Find where the given text appears and provide that cell's center as (x, y) coordinate. 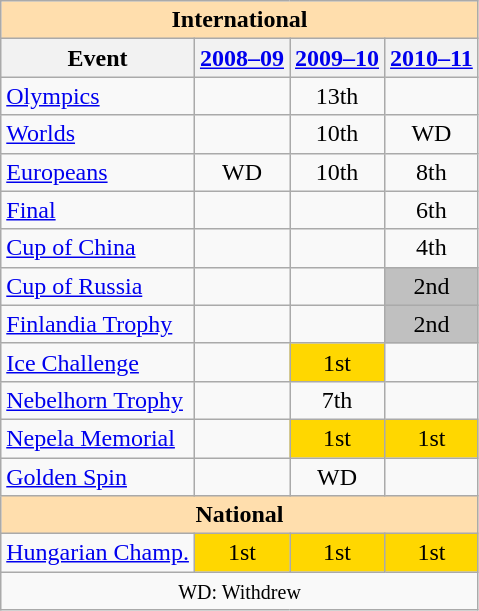
Ice Challenge (98, 362)
Olympics (98, 96)
4th (432, 248)
2009–10 (338, 58)
Cup of Russia (98, 286)
Nepela Memorial (98, 438)
National (240, 515)
Final (98, 210)
Europeans (98, 172)
WD: Withdrew (240, 591)
2010–11 (432, 58)
Hungarian Champ. (98, 553)
Cup of China (98, 248)
Golden Spin (98, 477)
Finlandia Trophy (98, 324)
2008–09 (242, 58)
8th (432, 172)
Event (98, 58)
13th (338, 96)
Worlds (98, 134)
Nebelhorn Trophy (98, 400)
7th (338, 400)
International (240, 20)
6th (432, 210)
